Pinpoint the cell where the given text exists, returning its [x, y] midpoint coordinate. 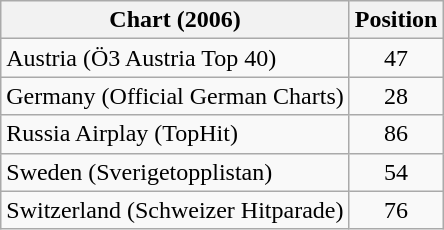
Switzerland (Schweizer Hitparade) [175, 210]
Germany (Official German Charts) [175, 96]
76 [396, 210]
28 [396, 96]
Chart (2006) [175, 20]
Sweden (Sverigetopplistan) [175, 172]
54 [396, 172]
Austria (Ö3 Austria Top 40) [175, 58]
47 [396, 58]
86 [396, 134]
Russia Airplay (TopHit) [175, 134]
Position [396, 20]
